Pinpoint the cell where the given text exists, returning its (x, y) midpoint coordinate. 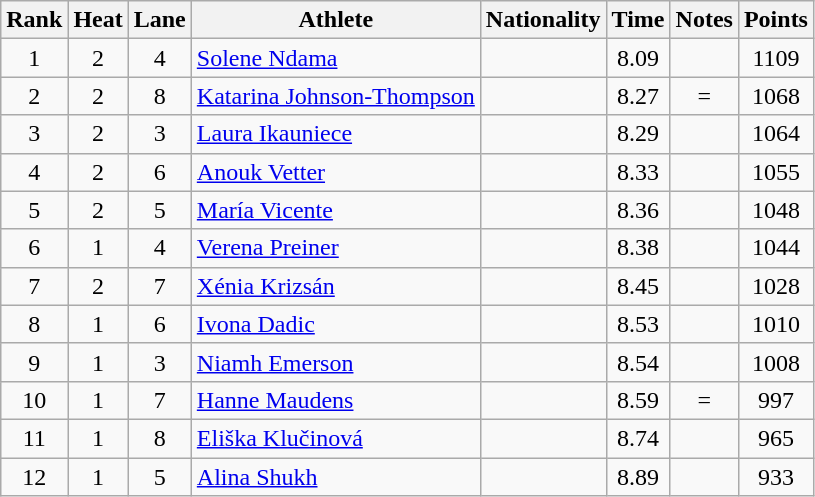
Laura Ikauniece (336, 134)
12 (34, 477)
Heat (98, 20)
1010 (776, 324)
María Vicente (336, 210)
1028 (776, 286)
Eliška Klučinová (336, 438)
1008 (776, 362)
8.59 (638, 400)
8.89 (638, 477)
Nationality (543, 20)
9 (34, 362)
1064 (776, 134)
8.29 (638, 134)
Notes (704, 20)
1068 (776, 96)
Alina Shukh (336, 477)
1055 (776, 172)
10 (34, 400)
8.09 (638, 58)
Verena Preiner (336, 248)
8.74 (638, 438)
Athlete (336, 20)
8.33 (638, 172)
Xénia Krizsán (336, 286)
933 (776, 477)
Ivona Dadic (336, 324)
Points (776, 20)
Niamh Emerson (336, 362)
Lane (160, 20)
8.53 (638, 324)
8.54 (638, 362)
8.45 (638, 286)
997 (776, 400)
11 (34, 438)
965 (776, 438)
8.27 (638, 96)
Anouk Vetter (336, 172)
Hanne Maudens (336, 400)
Rank (34, 20)
8.36 (638, 210)
1048 (776, 210)
Solene Ndama (336, 58)
1109 (776, 58)
1044 (776, 248)
8.38 (638, 248)
Time (638, 20)
Katarina Johnson-Thompson (336, 96)
